Provide the (x, y) coordinate of the cell's center where the given text is located.  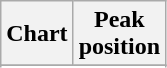
Peakposition (119, 34)
Chart (37, 34)
